Output the [x, y] coordinate of the center of the cell containing the given text.  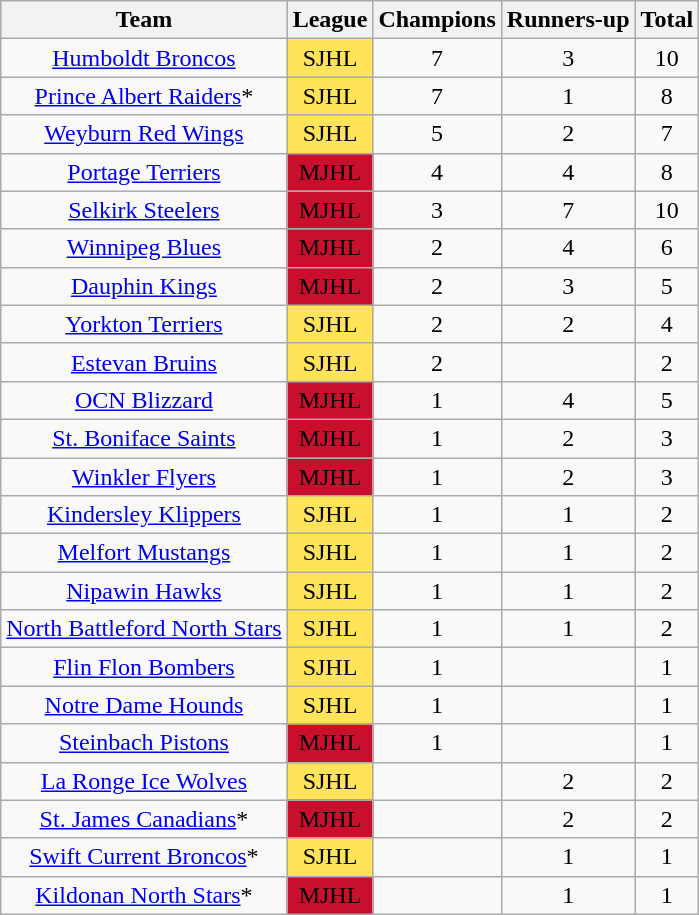
Kildonan North Stars* [144, 895]
Team [144, 20]
Estevan Bruins [144, 362]
Yorkton Terriers [144, 324]
St. Boniface Saints [144, 438]
Weyburn Red Wings [144, 134]
Humboldt Broncos [144, 58]
Winnipeg Blues [144, 248]
OCN Blizzard [144, 400]
Dauphin Kings [144, 286]
6 [667, 248]
La Ronge Ice Wolves [144, 781]
Portage Terriers [144, 172]
Steinbach Pistons [144, 743]
Kindersley Klippers [144, 515]
Nipawin Hawks [144, 591]
Swift Current Broncos* [144, 857]
St. James Canadians* [144, 819]
Notre Dame Hounds [144, 705]
Total [667, 20]
Runners-up [568, 20]
Prince Albert Raiders* [144, 96]
Champions [437, 20]
League [330, 20]
Melfort Mustangs [144, 553]
Winkler Flyers [144, 477]
Selkirk Steelers [144, 210]
Flin Flon Bombers [144, 667]
North Battleford North Stars [144, 629]
